Capture the cell that displays the provided text and extract its (x, y) central coordinate. 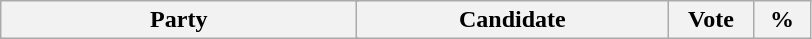
% (782, 20)
Vote (711, 20)
Candidate (512, 20)
Party (179, 20)
